Identify which cell holds the provided text, then report its (x, y) central coordinate. 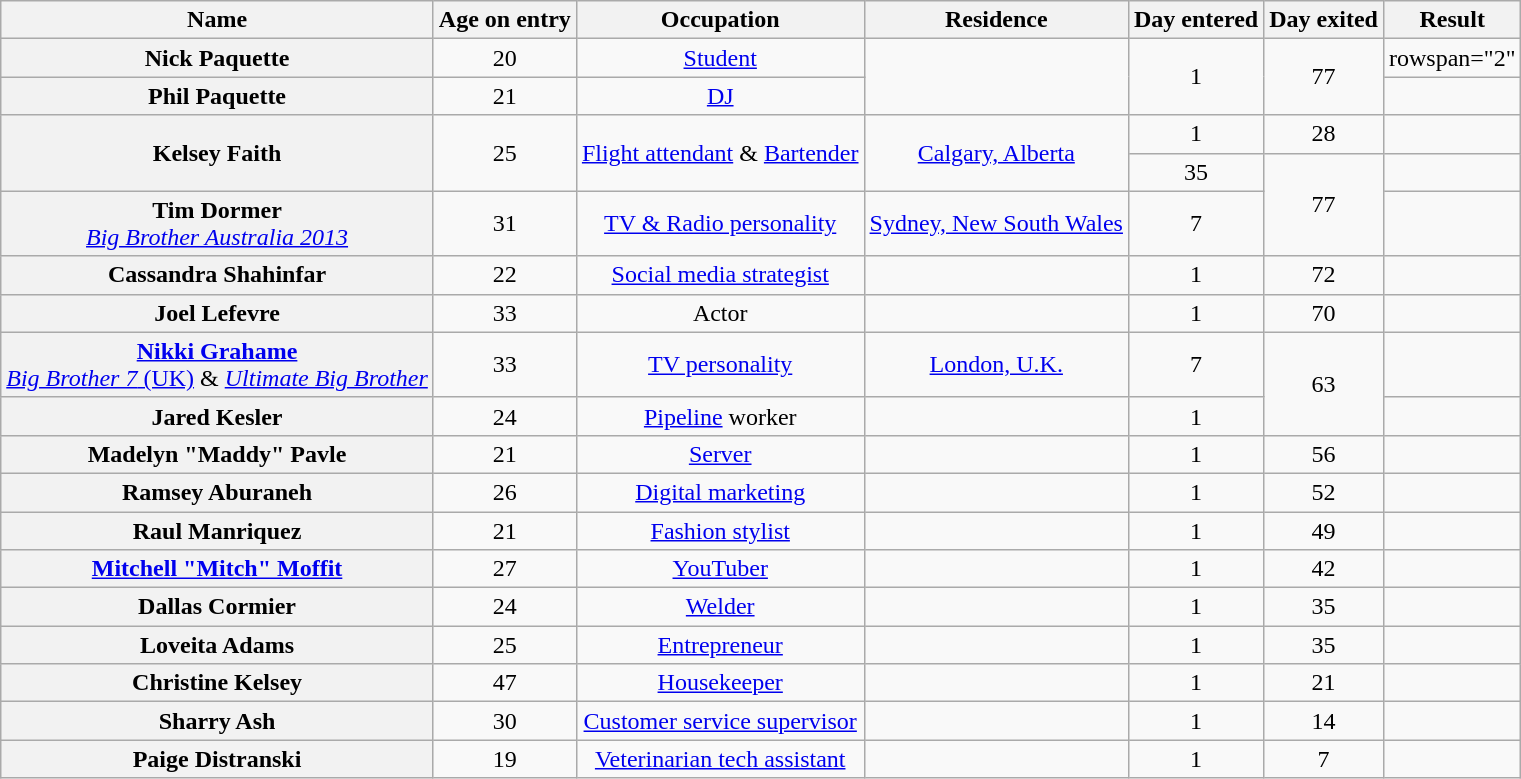
Joel Lefevre (218, 313)
Name (218, 20)
Dallas Cormier (218, 607)
Christine Kelsey (218, 683)
TV personality (720, 364)
63 (1324, 384)
52 (1324, 492)
Phil Paquette (218, 96)
47 (504, 683)
19 (504, 759)
28 (1324, 134)
Student (720, 58)
Mitchell "Mitch" Moffit (218, 569)
Customer service supervisor (720, 721)
YouTuber (720, 569)
Housekeeper (720, 683)
Social media strategist (720, 275)
Entrepreneur (720, 645)
Veterinarian tech assistant (720, 759)
Flight attendant & Bartender (720, 153)
Age on entry (504, 20)
22 (504, 275)
72 (1324, 275)
42 (1324, 569)
DJ (720, 96)
Fashion stylist (720, 531)
TV & Radio personality (720, 224)
Digital marketing (720, 492)
Cassandra Shahinfar (218, 275)
Pipeline worker (720, 416)
Actor (720, 313)
Paige Distranski (218, 759)
Day entered (1196, 20)
rowspan="2" (1452, 58)
14 (1324, 721)
Loveita Adams (218, 645)
London, U.K. (996, 364)
Server (720, 454)
27 (504, 569)
Ramsey Aburaneh (218, 492)
31 (504, 224)
Welder (720, 607)
20 (504, 58)
30 (504, 721)
Sydney, New South Wales (996, 224)
26 (504, 492)
56 (1324, 454)
Kelsey Faith (218, 153)
Calgary, Alberta (996, 153)
Sharry Ash (218, 721)
Tim DormerBig Brother Australia 2013 (218, 224)
49 (1324, 531)
Nick Paquette (218, 58)
70 (1324, 313)
Day exited (1324, 20)
Residence (996, 20)
Madelyn "Maddy" Pavle (218, 454)
Jared Kesler (218, 416)
Raul Manriquez (218, 531)
Nikki GrahameBig Brother 7 (UK) & Ultimate Big Brother (218, 364)
Occupation (720, 20)
Result (1452, 20)
